Return the [x, y] coordinate for the center point of the cell that contains the specified text.  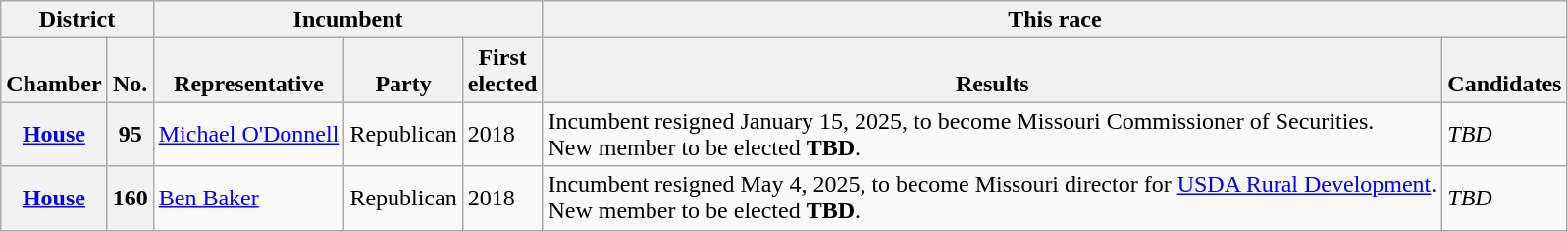
Party [403, 71]
Representative [249, 71]
Michael O'Donnell [249, 134]
No. [130, 71]
Incumbent resigned May 4, 2025, to become Missouri director for USDA Rural Development.New member to be elected TBD. [993, 199]
Incumbent [347, 20]
District [77, 20]
Incumbent resigned January 15, 2025, to become Missouri Commissioner of Securities.New member to be elected TBD. [993, 134]
Chamber [54, 71]
Candidates [1505, 71]
160 [130, 199]
95 [130, 134]
Firstelected [502, 71]
Ben Baker [249, 199]
Results [993, 71]
This race [1055, 20]
